Identify which cell holds the provided text, then report its (x, y) central coordinate. 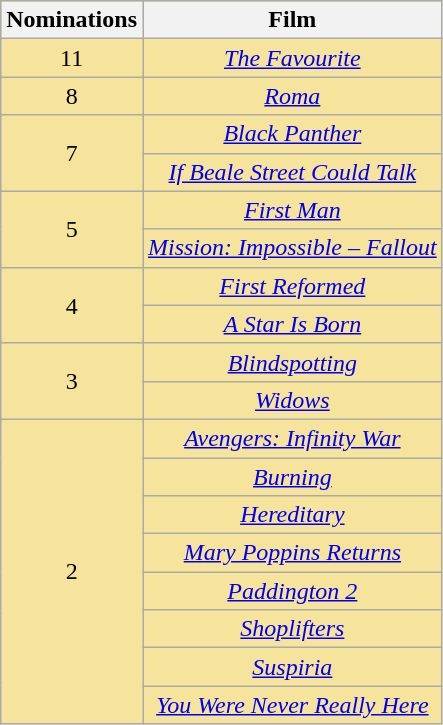
Mary Poppins Returns (292, 553)
Burning (292, 477)
If Beale Street Could Talk (292, 172)
Blindspotting (292, 362)
Widows (292, 400)
Shoplifters (292, 629)
4 (72, 305)
Avengers: Infinity War (292, 438)
Roma (292, 96)
The Favourite (292, 58)
7 (72, 153)
First Reformed (292, 286)
5 (72, 229)
Nominations (72, 20)
Hereditary (292, 515)
Mission: Impossible – Fallout (292, 248)
Black Panther (292, 134)
First Man (292, 210)
A Star Is Born (292, 324)
11 (72, 58)
Paddington 2 (292, 591)
Film (292, 20)
Suspiria (292, 667)
2 (72, 571)
You Were Never Really Here (292, 705)
3 (72, 381)
8 (72, 96)
